Search for the cell housing the specified text and yield its [X, Y] center coordinate. 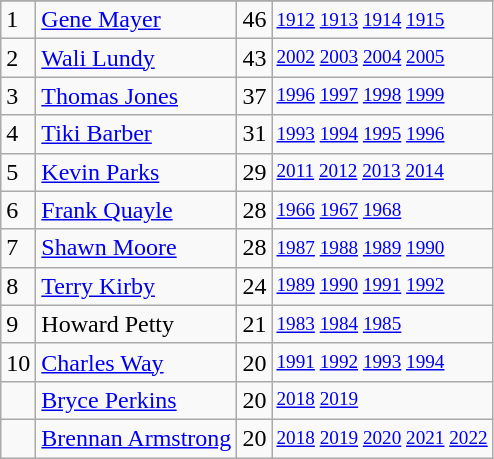
5 [18, 172]
1987 1988 1989 1990 [382, 248]
1989 1990 1991 1992 [382, 286]
Terry Kirby [136, 286]
37 [254, 96]
8 [18, 286]
1983 1984 1985 [382, 324]
Shawn Moore [136, 248]
7 [18, 248]
2018 2019 [382, 400]
Tiki Barber [136, 134]
Thomas Jones [136, 96]
Brennan Armstrong [136, 438]
2002 2003 2004 2005 [382, 58]
Gene Mayer [136, 20]
29 [254, 172]
3 [18, 96]
21 [254, 324]
1912 1913 1914 1915 [382, 20]
1993 1994 1995 1996 [382, 134]
4 [18, 134]
Frank Quayle [136, 210]
31 [254, 134]
10 [18, 362]
9 [18, 324]
1966 1967 1968 [382, 210]
Howard Petty [136, 324]
1 [18, 20]
46 [254, 20]
2011 2012 2013 2014 [382, 172]
6 [18, 210]
24 [254, 286]
Bryce Perkins [136, 400]
2018 2019 2020 2021 2022 [382, 438]
Wali Lundy [136, 58]
2 [18, 58]
Kevin Parks [136, 172]
1991 1992 1993 1994 [382, 362]
1996 1997 1998 1999 [382, 96]
43 [254, 58]
Charles Way [136, 362]
